Return the [X, Y] coordinate for the center point of the cell that contains the specified text.  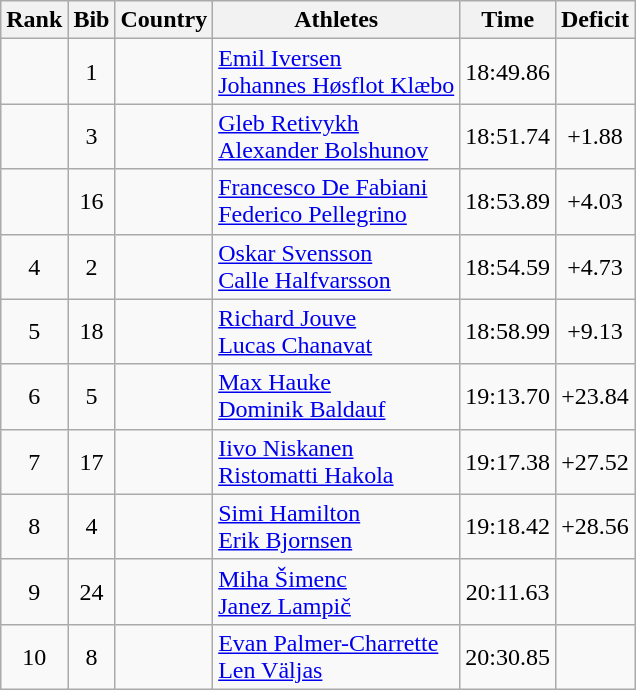
9 [34, 592]
20:11.63 [508, 592]
Rank [34, 20]
6 [34, 396]
7 [34, 462]
Oskar SvenssonCalle Halfvarsson [336, 266]
20:30.85 [508, 656]
Time [508, 20]
Iivo NiskanenRistomatti Hakola [336, 462]
17 [92, 462]
Richard JouveLucas Chanavat [336, 332]
18:53.89 [508, 202]
Country [164, 20]
Bib [92, 20]
Miha ŠimencJanez Lampič [336, 592]
+4.03 [594, 202]
Max HaukeDominik Baldauf [336, 396]
18:51.74 [508, 136]
2 [92, 266]
+28.56 [594, 526]
+23.84 [594, 396]
Gleb RetivykhAlexander Bolshunov [336, 136]
16 [92, 202]
Emil IversenJohannes Høsflot Klæbo [336, 72]
+1.88 [594, 136]
18 [92, 332]
1 [92, 72]
18:58.99 [508, 332]
24 [92, 592]
19:13.70 [508, 396]
18:49.86 [508, 72]
18:54.59 [508, 266]
+9.13 [594, 332]
+27.52 [594, 462]
Athletes [336, 20]
Evan Palmer-CharretteLen Väljas [336, 656]
Deficit [594, 20]
Francesco De FabianiFederico Pellegrino [336, 202]
19:17.38 [508, 462]
19:18.42 [508, 526]
+4.73 [594, 266]
Simi HamiltonErik Bjornsen [336, 526]
3 [92, 136]
10 [34, 656]
